Provide the (x, y) coordinate of the cell's center where the given text is located.  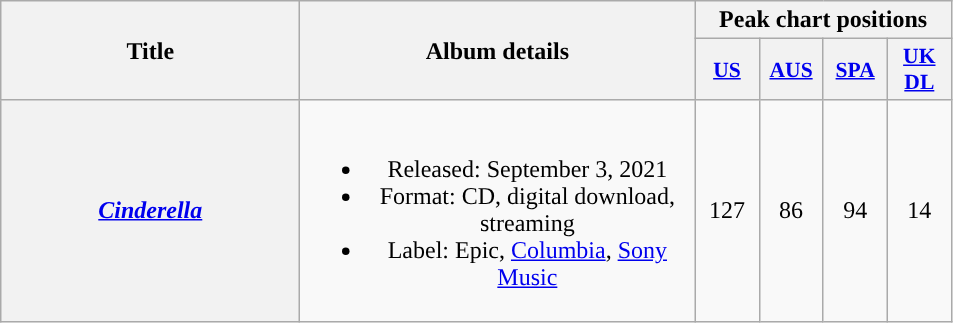
Cinderella (150, 210)
Released: September 3, 2021Format: CD, digital download, streamingLabel: Epic, Columbia, Sony Music (498, 210)
Peak chart positions (823, 20)
UKDL (919, 70)
127 (727, 210)
94 (855, 210)
SPA (855, 70)
AUS (791, 70)
US (727, 70)
86 (791, 210)
14 (919, 210)
Album details (498, 50)
Title (150, 50)
